Capture the cell that displays the provided text and extract its [X, Y] central coordinate. 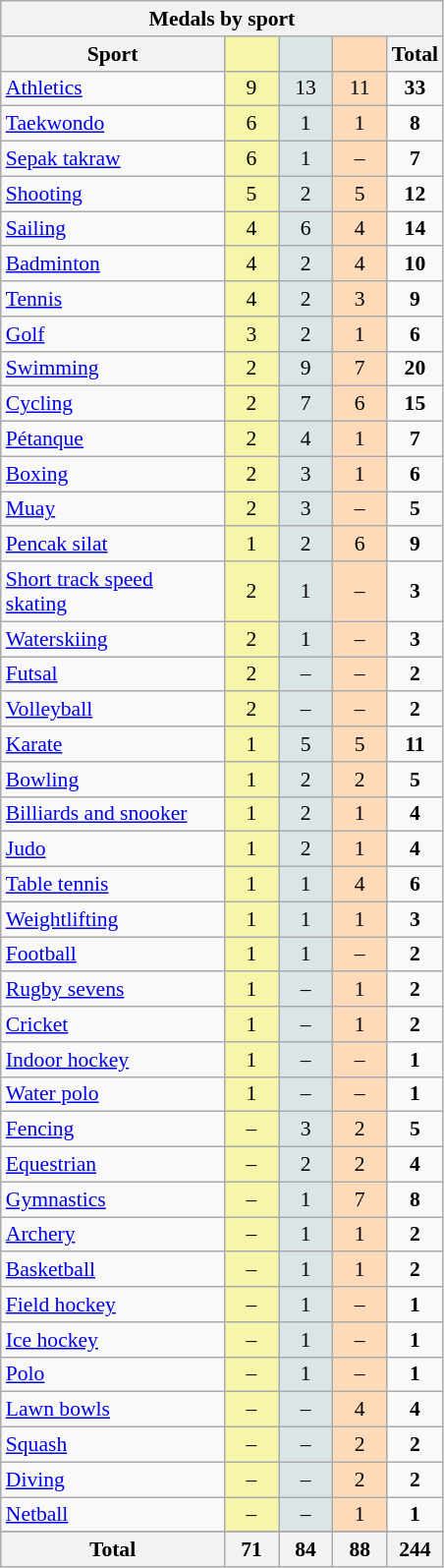
15 [415, 404]
Sepak takraw [113, 159]
Field hockey [113, 1305]
Pencak silat [113, 545]
Basketball [113, 1270]
Waterskiing [113, 639]
Boxing [113, 474]
Karate [113, 744]
Squash [113, 1445]
Pétanque [113, 439]
Golf [113, 334]
Archery [113, 1235]
Short track speed skating [113, 592]
Bowling [113, 780]
Rugby sevens [113, 990]
Futsal [113, 674]
Cycling [113, 404]
Table tennis [113, 885]
Judo [113, 849]
Weightlifting [113, 919]
12 [415, 194]
Swimming [113, 369]
Badminton [113, 264]
Shooting [113, 194]
Water polo [113, 1094]
Tennis [113, 299]
Sport [113, 54]
Volleyball [113, 710]
Equestrian [113, 1165]
84 [306, 1550]
Gymnastics [113, 1199]
Lawn bowls [113, 1410]
Football [113, 955]
Fencing [113, 1130]
20 [415, 369]
Sailing [113, 229]
Indoor hockey [113, 1060]
Ice hockey [113, 1340]
Medals by sport [222, 19]
Polo [113, 1374]
71 [251, 1550]
Muay [113, 509]
Billiards and snooker [113, 814]
13 [306, 88]
Diving [113, 1480]
Netball [113, 1515]
Cricket [113, 1024]
Taekwondo [113, 124]
Athletics [113, 88]
10 [415, 264]
244 [415, 1550]
88 [360, 1550]
33 [415, 88]
14 [415, 229]
